Return (x, y) of the center of cell containing provided text 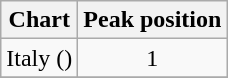
Peak position (152, 20)
Italy () (40, 58)
Chart (40, 20)
1 (152, 58)
